Scan for the cell matching the given text and deliver its [x, y] coordinate at center. 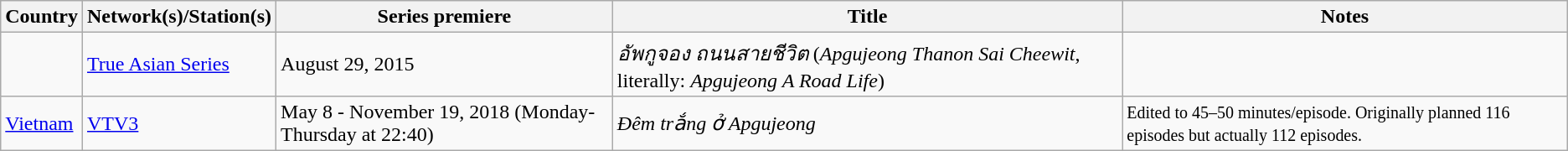
Network(s)/Station(s) [179, 17]
Vietnam [42, 122]
Series premiere [445, 17]
True Asian Series [179, 65]
อัพกูจอง ถนนสายชีวิต (Apgujeong Thanon Sai Cheewit, literally: Apgujeong A Road Life) [867, 65]
Title [867, 17]
Country [42, 17]
Notes [1345, 17]
VTV3 [179, 122]
Edited to 45–50 minutes/episode. Originally planned 116 episodes but actually 112 episodes. [1345, 122]
May 8 - November 19, 2018 (Monday-Thursday at 22:40) [445, 122]
August 29, 2015 [445, 65]
Đêm trắng ở Apgujeong [867, 122]
